Extract the (x, y) coordinate from the center of the cell holding the provided text.  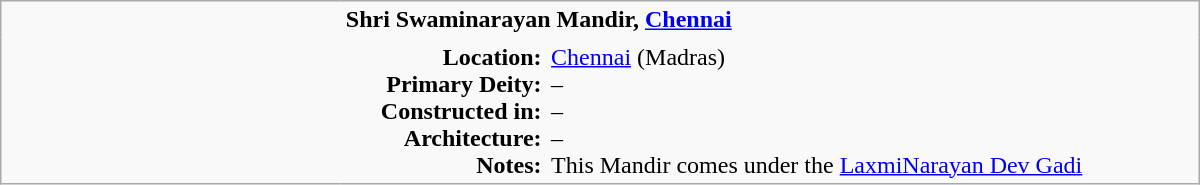
Chennai (Madras)– – – This Mandir comes under the LaxmiNarayan Dev Gadi (872, 110)
Shri Swaminarayan Mandir, Chennai (770, 20)
Location:Primary Deity:Constructed in:Architecture:Notes: (444, 110)
